Extract the (x, y) coordinate from the center of the cell holding the provided text.  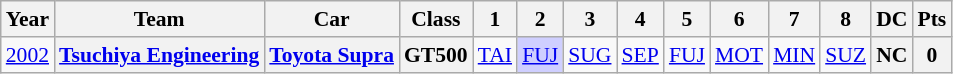
Team (159, 19)
4 (640, 19)
5 (687, 19)
TAI (495, 55)
3 (590, 19)
SEP (640, 55)
1 (495, 19)
SUG (590, 55)
6 (739, 19)
NC (892, 55)
GT500 (436, 55)
8 (846, 19)
Toyota Supra (332, 55)
Class (436, 19)
7 (794, 19)
MOT (739, 55)
2 (540, 19)
0 (932, 55)
DC (892, 19)
2002 (28, 55)
Year (28, 19)
Car (332, 19)
SUZ (846, 55)
Pts (932, 19)
MIN (794, 55)
Tsuchiya Engineering (159, 55)
